Extract the (X, Y) coordinate from the center of the cell holding the provided text.  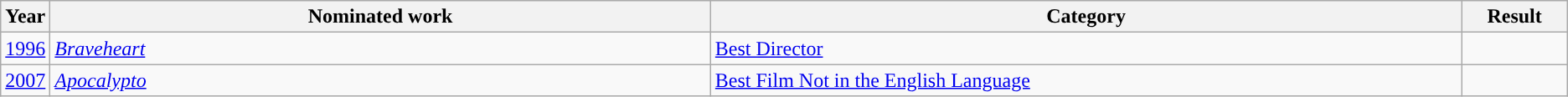
Apocalypto (380, 80)
Category (1086, 17)
Best Film Not in the English Language (1086, 80)
Braveheart (380, 48)
2007 (25, 80)
Nominated work (380, 17)
Year (25, 17)
Result (1514, 17)
1996 (25, 48)
Best Director (1086, 48)
